Output the [x, y] coordinate of the center of the cell containing the given text.  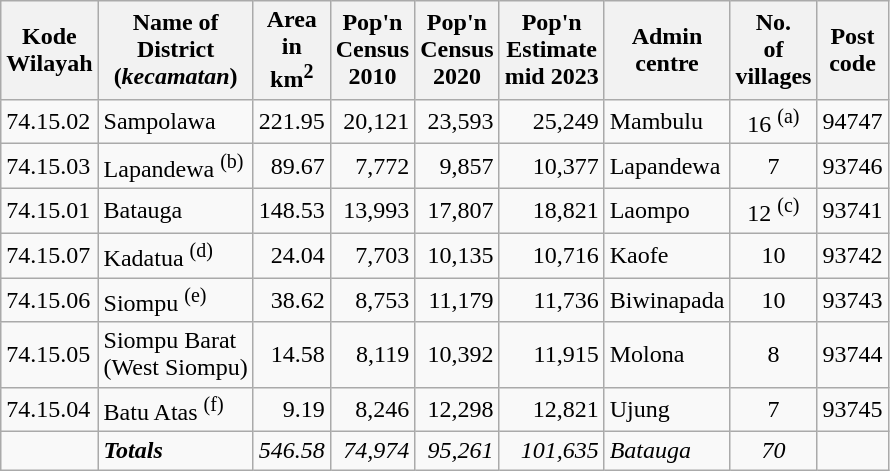
Ujung [667, 410]
11,736 [552, 300]
93743 [852, 300]
11,915 [552, 354]
Totals [176, 451]
74.15.07 [50, 256]
23,593 [457, 122]
7,772 [372, 166]
Laompo [667, 210]
94747 [852, 122]
74.15.01 [50, 210]
74.15.06 [50, 300]
8 [774, 354]
93742 [852, 256]
17,807 [457, 210]
25,249 [552, 122]
No. ofvillages [774, 50]
10,135 [457, 256]
10,377 [552, 166]
Biwinapada [667, 300]
24.04 [292, 256]
16 (a) [774, 122]
74.15.02 [50, 122]
Siompu Barat (West Siompu) [176, 354]
10,716 [552, 256]
70 [774, 451]
Kode Wilayah [50, 50]
9.19 [292, 410]
12,821 [552, 410]
8,119 [372, 354]
8,246 [372, 410]
Molona [667, 354]
12,298 [457, 410]
Batu Atas (f) [176, 410]
93745 [852, 410]
9,857 [457, 166]
18,821 [552, 210]
89.67 [292, 166]
148.53 [292, 210]
74.15.04 [50, 410]
Kaofe [667, 256]
Name ofDistrict(kecamatan) [176, 50]
Admincentre [667, 50]
7,703 [372, 256]
Lapandewa [667, 166]
11,179 [457, 300]
Pop'nEstimatemid 2023 [552, 50]
221.95 [292, 122]
Pop'nCensus2020 [457, 50]
Mambulu [667, 122]
Sampolawa [176, 122]
12 (c) [774, 210]
74.15.05 [50, 354]
93744 [852, 354]
74.15.03 [50, 166]
95,261 [457, 451]
546.58 [292, 451]
20,121 [372, 122]
13,993 [372, 210]
Lapandewa (b) [176, 166]
8,753 [372, 300]
Postcode [852, 50]
101,635 [552, 451]
Kadatua (d) [176, 256]
Pop'nCensus2010 [372, 50]
38.62 [292, 300]
93741 [852, 210]
14.58 [292, 354]
Siompu (e) [176, 300]
Area in km2 [292, 50]
93746 [852, 166]
74,974 [372, 451]
10,392 [457, 354]
